Capture the cell that displays the provided text and extract its [x, y] central coordinate. 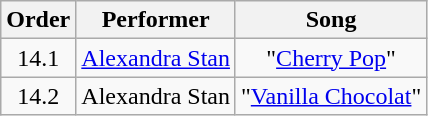
"Cherry Pop" [330, 58]
Performer [156, 20]
14.1 [38, 58]
14.2 [38, 96]
"Vanilla Chocolat" [330, 96]
Order [38, 20]
Song [330, 20]
